Scan for the cell matching the given text and deliver its [X, Y] coordinate at center. 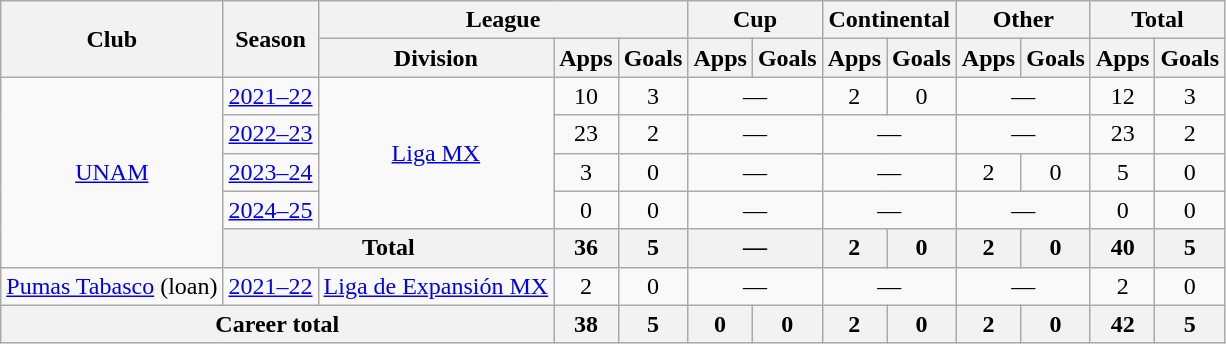
Other [1023, 20]
Division [436, 58]
Continental [889, 20]
36 [586, 248]
12 [1122, 96]
10 [586, 96]
42 [1122, 324]
Club [112, 39]
Season [270, 39]
Pumas Tabasco (loan) [112, 286]
2022–23 [270, 134]
Cup [755, 20]
2024–25 [270, 210]
40 [1122, 248]
Liga de Expansión MX [436, 286]
UNAM [112, 172]
38 [586, 324]
Career total [278, 324]
Liga MX [436, 153]
League [503, 20]
2023–24 [270, 172]
